Detect which cell encompasses the target text, then output its (x, y) center coordinate. 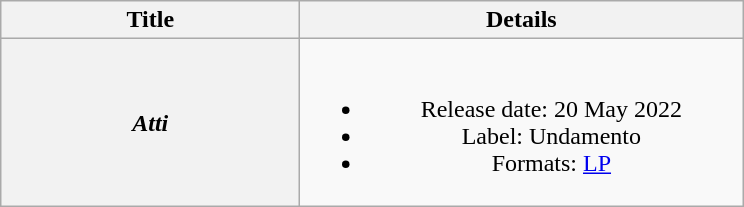
Title (150, 20)
Details (522, 20)
Release date: 20 May 2022Label: UndamentoFormats: LP (522, 122)
Atti (150, 122)
